Search for the cell housing the specified text and yield its (X, Y) center coordinate. 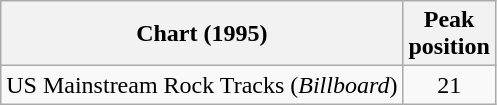
Peakposition (449, 34)
21 (449, 85)
Chart (1995) (202, 34)
US Mainstream Rock Tracks (Billboard) (202, 85)
